Output the [X, Y] coordinate of the center of the cell containing the given text.  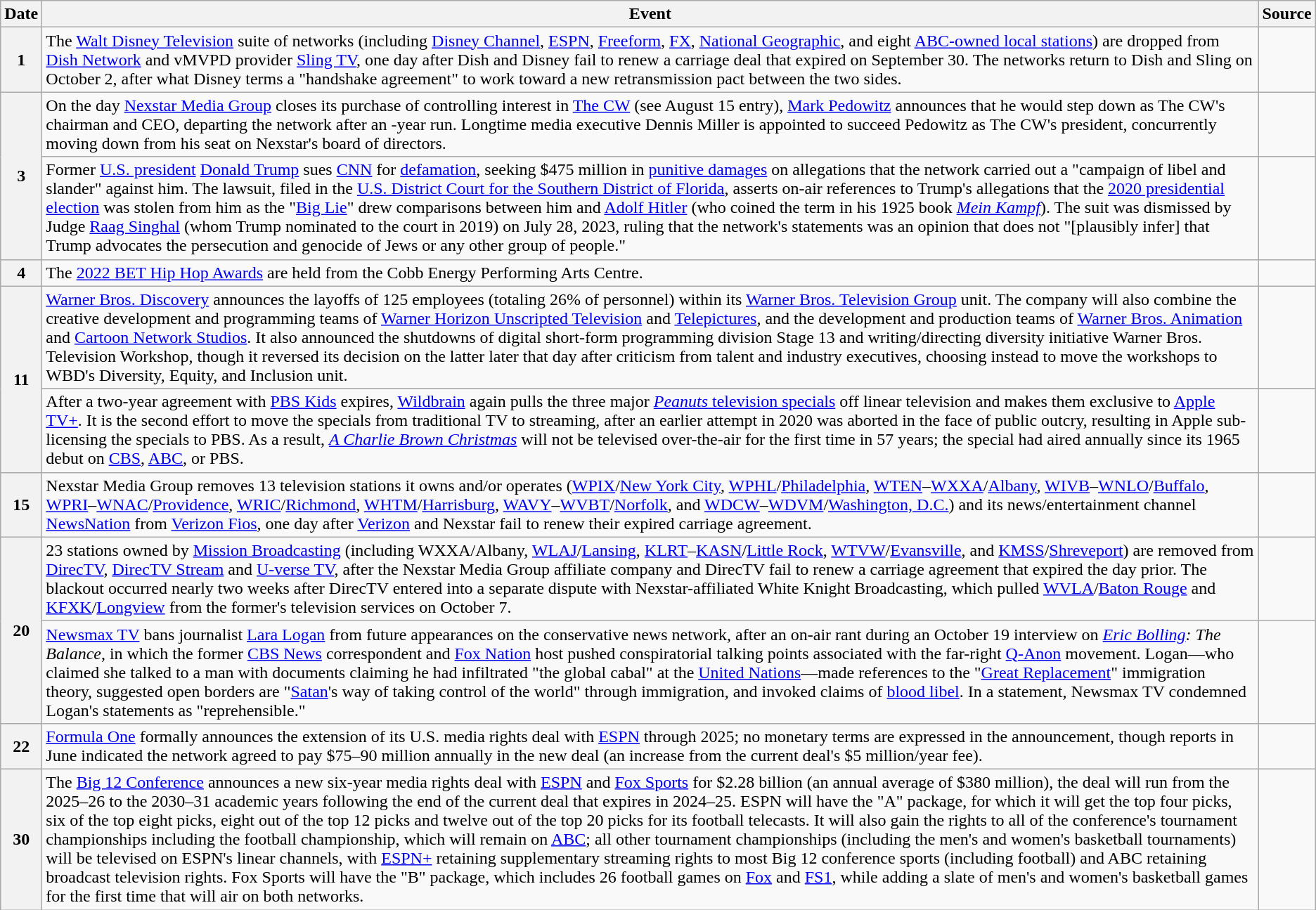
The 2022 BET Hip Hop Awards are held from the Cobb Energy Performing Arts Centre. [650, 273]
Date [21, 14]
15 [21, 505]
30 [21, 839]
Event [650, 14]
11 [21, 379]
1 [21, 60]
4 [21, 273]
3 [21, 176]
22 [21, 746]
20 [21, 630]
Source [1286, 14]
